Detect which cell encompasses the target text, then output its (x, y) center coordinate. 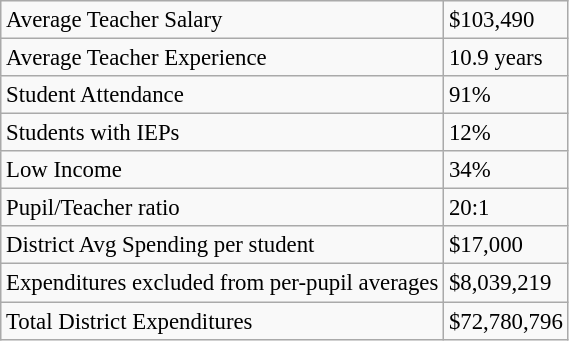
Total District Expenditures (222, 321)
$72,780,796 (506, 321)
$8,039,219 (506, 283)
20:1 (506, 208)
12% (506, 133)
10.9 years (506, 58)
Average Teacher Experience (222, 58)
Students with IEPs (222, 133)
District Avg Spending per student (222, 245)
91% (506, 95)
Pupil/Teacher ratio (222, 208)
Average Teacher Salary (222, 20)
$103,490 (506, 20)
$17,000 (506, 245)
Expenditures excluded from per-pupil averages (222, 283)
Student Attendance (222, 95)
34% (506, 170)
Low Income (222, 170)
